Return (X, Y) of the center of cell containing provided text 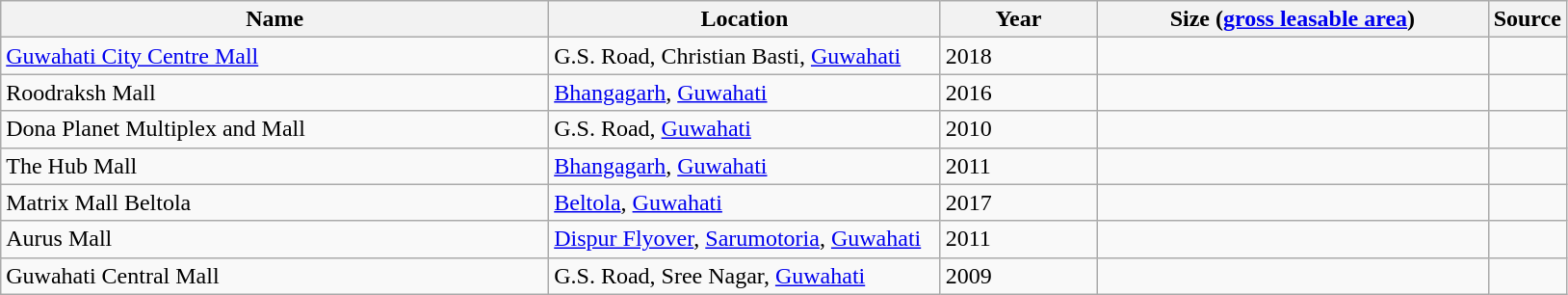
2016 (1019, 93)
Beltola, Guwahati (745, 202)
Dispur Flyover, Sarumotoria, Guwahati (745, 239)
2010 (1019, 129)
Source (1528, 19)
The Hub Mall (275, 166)
Dona Planet Multiplex and Mall (275, 129)
Location (745, 19)
Year (1019, 19)
G.S. Road, Christian Basti, Guwahati (745, 56)
Size (gross leasable area) (1293, 19)
G.S. Road, Guwahati (745, 129)
Roodraksh Mall (275, 93)
Guwahati City Centre Mall (275, 56)
G.S. Road, Sree Nagar, Guwahati (745, 276)
2018 (1019, 56)
Aurus Mall (275, 239)
Matrix Mall Beltola (275, 202)
2009 (1019, 276)
2017 (1019, 202)
Guwahati Central Mall (275, 276)
Name (275, 19)
